Find where the given text appears and provide that cell's center as [x, y] coordinate. 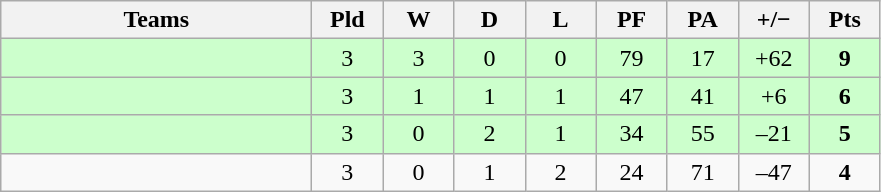
Teams [156, 20]
24 [632, 172]
+62 [774, 58]
–47 [774, 172]
55 [702, 134]
41 [702, 96]
4 [844, 172]
W [418, 20]
Pts [844, 20]
17 [702, 58]
D [490, 20]
–21 [774, 134]
9 [844, 58]
PF [632, 20]
+6 [774, 96]
5 [844, 134]
79 [632, 58]
47 [632, 96]
+/− [774, 20]
34 [632, 134]
Pld [348, 20]
L [560, 20]
71 [702, 172]
6 [844, 96]
PA [702, 20]
